Find where the given text appears and provide that cell's center as [x, y] coordinate. 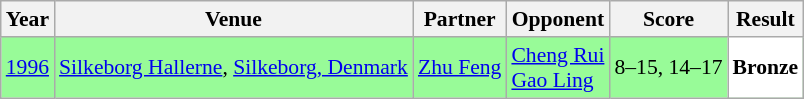
Bronze [766, 68]
Cheng Rui Gao Ling [558, 68]
Result [766, 19]
Venue [234, 19]
1996 [28, 68]
Silkeborg Hallerne, Silkeborg, Denmark [234, 68]
Score [668, 19]
Year [28, 19]
8–15, 14–17 [668, 68]
Opponent [558, 19]
Partner [460, 19]
Zhu Feng [460, 68]
